Identify which cell holds the provided text, then report its [X, Y] central coordinate. 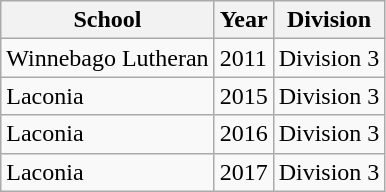
2011 [244, 58]
2016 [244, 134]
Year [244, 20]
2017 [244, 172]
Division [329, 20]
School [108, 20]
Winnebago Lutheran [108, 58]
2015 [244, 96]
